Determine the [X, Y] coordinate at the center of the cell enclosing the given text.  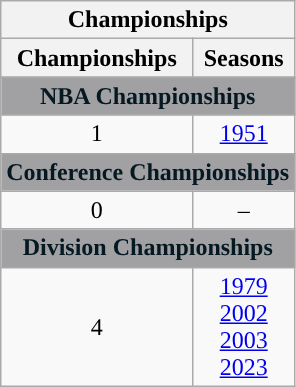
Division Championships [148, 248]
0 [97, 210]
1979200220032023 [244, 326]
Seasons [244, 58]
1951 [244, 134]
4 [97, 326]
– [244, 210]
1 [97, 134]
NBA Championships [148, 96]
Conference Championships [148, 172]
